Provide the (X, Y) coordinate of the cell's center where the given text is located.  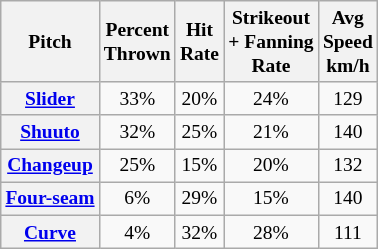
Hit Rate (199, 42)
28% (272, 232)
29% (199, 198)
129 (348, 98)
132 (348, 166)
21% (272, 132)
Pitch (50, 42)
Slider (50, 98)
Shuuto (50, 132)
33% (137, 98)
6% (137, 198)
Strikeout + Fanning Rate (272, 42)
Four-seam (50, 198)
Avg Speed km/h (348, 42)
24% (272, 98)
111 (348, 232)
4% (137, 232)
Changeup (50, 166)
Percent Thrown (137, 42)
Curve (50, 232)
